Return (X, Y) of the center of cell containing provided text 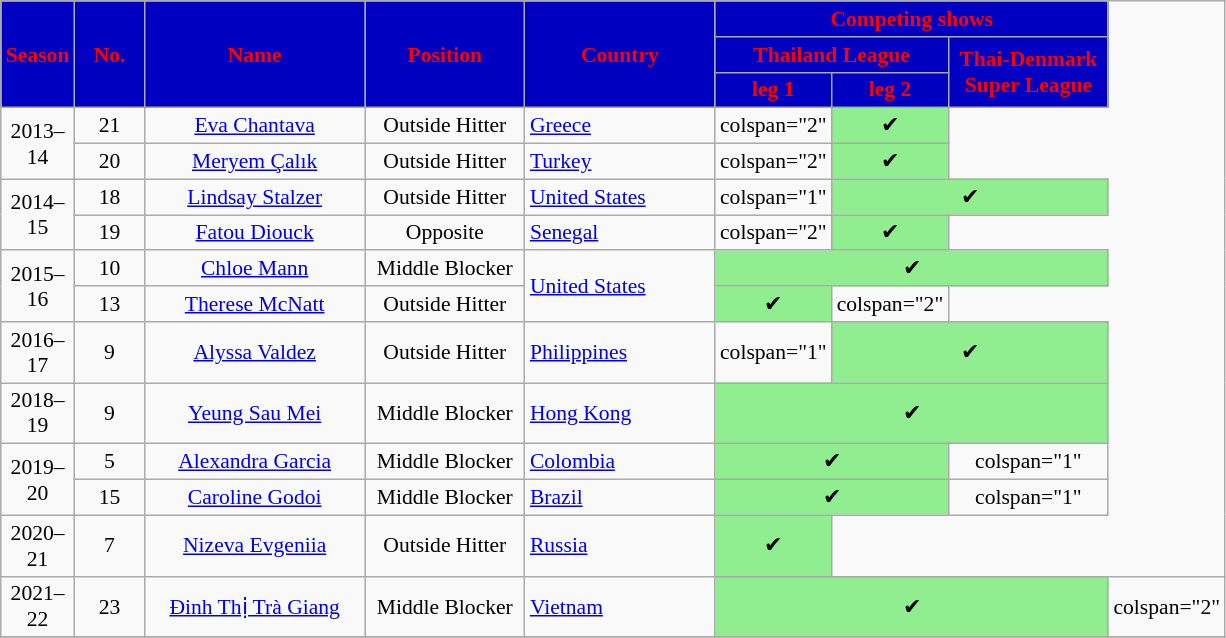
Name (255, 54)
Country (620, 54)
23 (109, 606)
Competing shows (912, 19)
Senegal (620, 233)
Turkey (620, 162)
2021–22 (38, 606)
Position (445, 54)
Eva Chantava (255, 126)
Yeung Sau Mei (255, 414)
Russia (620, 546)
Opposite (445, 233)
Therese McNatt (255, 304)
18 (109, 197)
No. (109, 54)
19 (109, 233)
Vietnam (620, 606)
2013–14 (38, 144)
2015–16 (38, 286)
7 (109, 546)
Season (38, 54)
2020–21 (38, 546)
21 (109, 126)
Thai-Denmark Super League (1028, 72)
Alexandra Garcia (255, 462)
2016–17 (38, 352)
Brazil (620, 498)
2018–19 (38, 414)
Alyssa Valdez (255, 352)
5 (109, 462)
leg 1 (774, 90)
2014–15 (38, 214)
2019–20 (38, 480)
10 (109, 269)
Fatou Diouck (255, 233)
Colombia (620, 462)
Meryem Çalık (255, 162)
Hong Kong (620, 414)
Chloe Mann (255, 269)
Philippines (620, 352)
Lindsay Stalzer (255, 197)
Đinh Thị Trà Giang (255, 606)
20 (109, 162)
Caroline Godoi (255, 498)
Thailand League (832, 55)
leg 2 (890, 90)
13 (109, 304)
Greece (620, 126)
15 (109, 498)
Nizeva Evgeniia (255, 546)
